Scan for the cell matching the given text and deliver its [X, Y] coordinate at center. 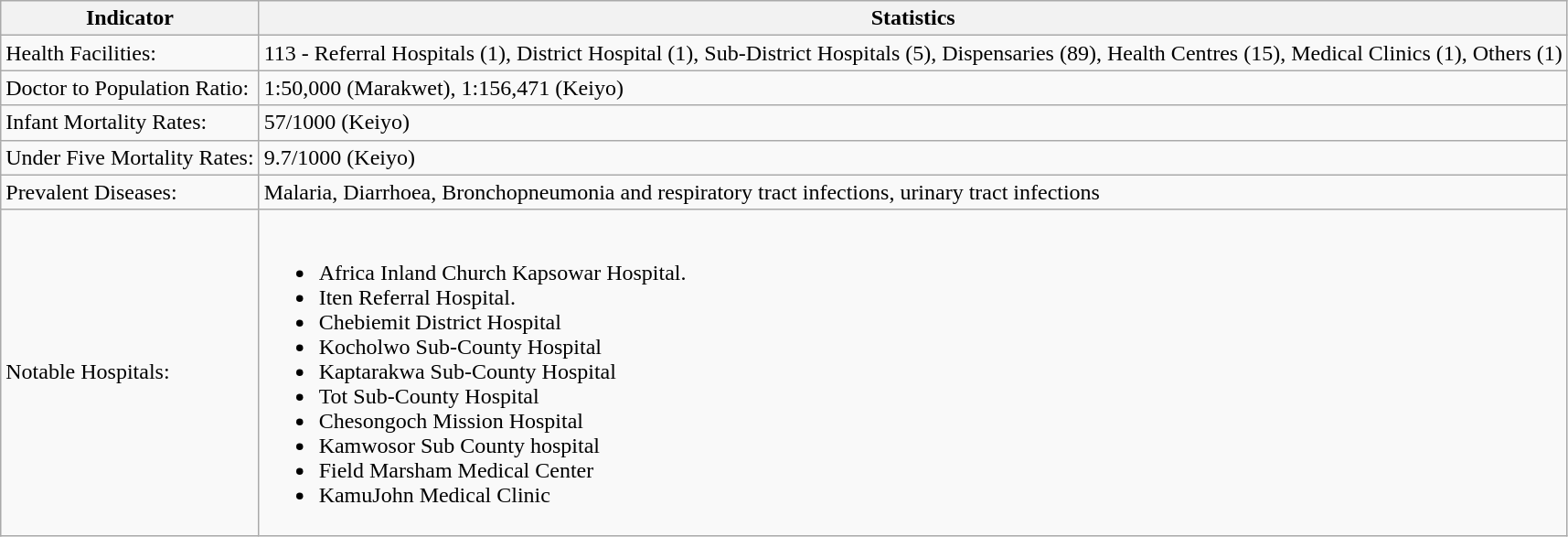
Notable Hospitals: [130, 372]
57/1000 (Keiyo) [912, 123]
Under Five Mortality Rates: [130, 157]
Doctor to Population Ratio: [130, 88]
Statistics [912, 18]
9.7/1000 (Keiyo) [912, 157]
Malaria, Diarrhoea, Bronchopneumonia and respiratory tract infections, urinary tract infections [912, 192]
1:50,000 (Marakwet), 1:156,471 (Keiyo) [912, 88]
Health Facilities: [130, 53]
Indicator [130, 18]
Prevalent Diseases: [130, 192]
Infant Mortality Rates: [130, 123]
